Locate the cell with the specified text and output its (X, Y) center coordinate. 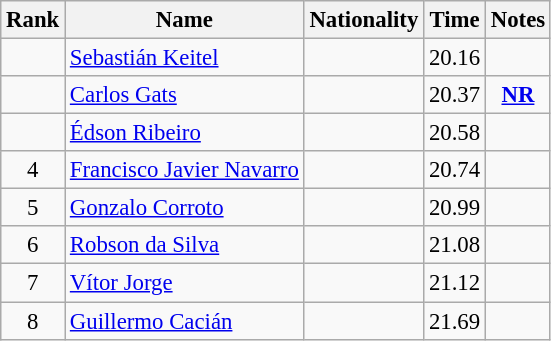
Édson Ribeiro (185, 133)
8 (33, 321)
Guillermo Cacián (185, 321)
20.37 (455, 95)
Vítor Jorge (185, 283)
20.58 (455, 133)
20.74 (455, 170)
Nationality (364, 20)
Sebastián Keitel (185, 58)
Name (185, 20)
21.08 (455, 245)
Gonzalo Corroto (185, 208)
6 (33, 245)
NR (518, 95)
Notes (518, 20)
Rank (33, 20)
Robson da Silva (185, 245)
20.99 (455, 208)
5 (33, 208)
Carlos Gats (185, 95)
Time (455, 20)
4 (33, 170)
Francisco Javier Navarro (185, 170)
21.12 (455, 283)
21.69 (455, 321)
7 (33, 283)
20.16 (455, 58)
